Search for the cell housing the specified text and yield its [X, Y] center coordinate. 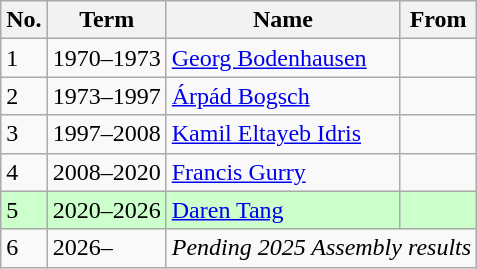
6 [24, 248]
From [438, 20]
1 [24, 58]
2 [24, 96]
Term [106, 20]
Francis Gurry [282, 172]
1973–1997 [106, 96]
3 [24, 134]
Árpád Bogsch [282, 96]
1970–1973 [106, 58]
No. [24, 20]
Kamil Eltayeb Idris [282, 134]
2008–2020 [106, 172]
4 [24, 172]
2026– [106, 248]
Daren Tang [282, 210]
1997–2008 [106, 134]
Georg Bodenhausen [282, 58]
Name [282, 20]
Pending 2025 Assembly results [321, 248]
2020–2026 [106, 210]
5 [24, 210]
